For the text-containing cell, return its midpoint in [x, y] coordinate format. 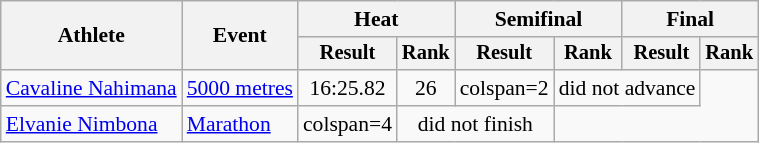
Semifinal [539, 19]
Elvanie Nimbona [92, 124]
did not finish [476, 124]
Heat [376, 19]
Final [690, 19]
5000 metres [240, 88]
Marathon [240, 124]
16:25.82 [348, 88]
Athlete [92, 36]
colspan=2 [504, 88]
colspan=4 [348, 124]
26 [426, 88]
Cavaline Nahimana [92, 88]
did not advance [628, 88]
Event [240, 36]
